Find where the given text appears and provide that cell's center as [X, Y] coordinate. 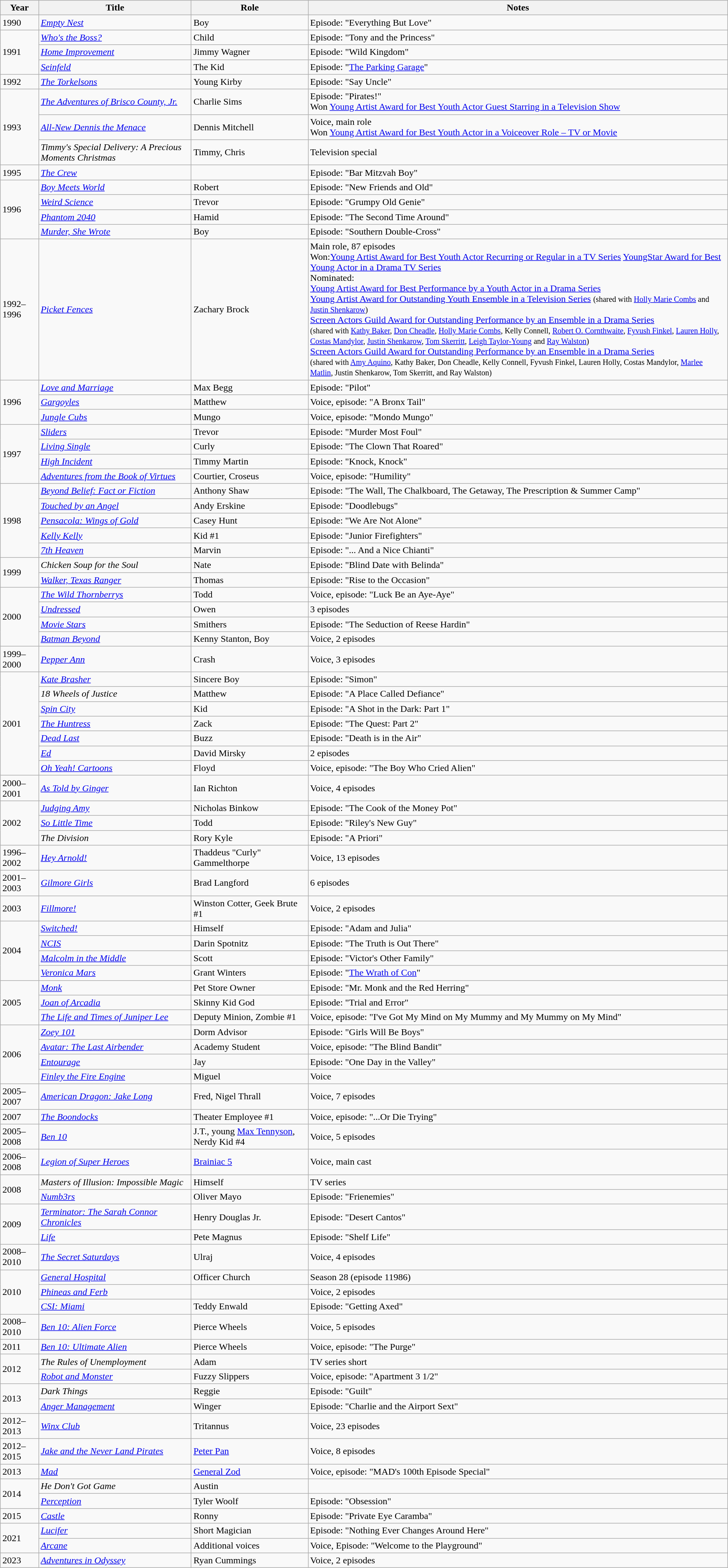
Episode: "Tony and the Princess" [518, 37]
Zoey 101 [115, 1032]
NCIS [115, 943]
Officer Church [250, 1277]
Masters of Illusion: Impossible Magic [115, 1182]
David Mirsky [250, 753]
1997 [19, 454]
Fuzzy Slippers [250, 1376]
1992–1996 [19, 310]
Max Begg [250, 387]
Phineas and Ferb [115, 1292]
Ulraj [250, 1257]
Courtier, Croseus [250, 476]
Adam [250, 1361]
Deputy Minion, Zombie #1 [250, 1017]
2014 [19, 1494]
Legion of Super Heroes [115, 1162]
Gilmore Girls [115, 883]
Lucifer [115, 1531]
Smithers [250, 624]
2011 [19, 1347]
Voice, Episode: "Welcome to the Playground" [518, 1545]
Oh Yeah! Cartoons [115, 768]
Episode: "Murder Most Foul" [518, 432]
Picket Fences [115, 310]
Episode: "New Friends and Old" [518, 187]
Timmy's Special Delivery: A Precious Moments Christmas [115, 152]
1999–2000 [19, 659]
2015 [19, 1516]
Zachary Brock [250, 310]
Episode: "Shelf Life" [518, 1237]
Episode: "Bar Mitzvah Boy" [518, 172]
Pensacola: Wings of Gold [115, 520]
Episode: "One Day in the Valley" [518, 1062]
Boy Meets World [115, 187]
Perception [115, 1501]
Episode: "Wild Kingdom" [518, 52]
Episode: "We Are Not Alone" [518, 520]
Jake and the Never Land Pirates [115, 1452]
1999 [19, 572]
Episode: "Everything But Love" [518, 23]
Hey Arnold! [115, 858]
Role [250, 8]
Ryan Cummings [250, 1560]
2004 [19, 951]
Ben 10: Alien Force [115, 1326]
Skinny Kid God [250, 1002]
J.T., young Max Tennyson, Nerdy Kid #4 [250, 1137]
Dead Last [115, 738]
2021 [19, 1538]
Voice, episode: "The Boy Who Cried Alien" [518, 768]
Touched by an Angel [115, 506]
Ben 10: Ultimate Alien [115, 1347]
Ronny [250, 1516]
He Don't Got Game [115, 1486]
Castle [115, 1516]
Voice, episode: "The Purge" [518, 1347]
Curly [250, 447]
Marvin [250, 550]
High Incident [115, 461]
2001–2003 [19, 883]
Episode: "A Place Called Defiance" [518, 694]
Voice, episode: "Humility" [518, 476]
Veronica Mars [115, 973]
Kate Brasher [115, 679]
Episode: "Say Uncle" [518, 82]
2009 [19, 1225]
Episode: "Simon" [518, 679]
Anthony Shaw [250, 491]
2007 [19, 1117]
Episode: "Riley's New Guy" [518, 823]
Brad Langford [250, 883]
Beyond Belief: Fact or Fiction [115, 491]
Episode: "... And a Nice Chianti" [518, 550]
Notes [518, 8]
Voice, episode: "Apartment 3 1/2" [518, 1376]
Voice, main cast [518, 1162]
1990 [19, 23]
Voice, 13 episodes [518, 858]
Home Improvement [115, 52]
Kelly Kelly [115, 535]
Timmy Martin [250, 461]
The Secret Saturdays [115, 1257]
Episode: "Doodlebugs" [518, 506]
2005–2007 [19, 1096]
Episode: "The Wrath of Con" [518, 973]
Additional voices [250, 1545]
2003 [19, 909]
Peter Pan [250, 1452]
Undressed [115, 610]
Monk [115, 988]
2000–2001 [19, 788]
Jay [250, 1062]
Episode: "The Cook of the Money Pot" [518, 808]
18 Wheels of Justice [115, 694]
Voice [518, 1076]
Episode: "Blind Date with Belinda" [518, 565]
Child [250, 37]
Living Single [115, 447]
Pete Magnus [250, 1237]
TV series [518, 1182]
Episode: "Southern Double-Cross" [518, 232]
Kid [250, 709]
Numb3rs [115, 1197]
Nicholas Binkow [250, 808]
Episode: "The Clown That Roared" [518, 447]
Episode: "Nothing Ever Changes Around Here" [518, 1531]
Gargoyles [115, 402]
Episode: "Charlie and the Airport Sext" [518, 1406]
Empty Nest [115, 23]
Episode: "Getting Axed" [518, 1307]
The Torkelsons [115, 82]
Sincere Boy [250, 679]
Voice, 23 episodes [518, 1426]
Voice, 8 episodes [518, 1452]
6 episodes [518, 883]
The Division [115, 837]
General Zod [250, 1472]
1996–2002 [19, 858]
Kenny Stanton, Boy [250, 639]
Austin [250, 1486]
2006–2008 [19, 1162]
Weird Science [115, 202]
2023 [19, 1560]
Episode: "Guilt" [518, 1391]
Tyler Woolf [250, 1501]
Charlie Sims [250, 102]
Sliders [115, 432]
Rory Kyle [250, 837]
Ed [115, 753]
Episode: "Private Eye Caramba" [518, 1516]
Adventures in Odyssey [115, 1560]
2008 [19, 1190]
Fred, Nigel Thrall [250, 1096]
Voice, episode: "The Blind Bandit" [518, 1047]
Batman Beyond [115, 639]
Voice, episode: "I've Got My Mind on My Mummy and My Mummy on My Mind" [518, 1017]
Robert [250, 187]
Episode: "The Quest: Part 2" [518, 724]
The Huntress [115, 724]
1991 [19, 52]
The Life and Times of Juniper Lee [115, 1017]
Episode: "The Seduction of Reese Hardin" [518, 624]
2012 [19, 1369]
Episode: "Desert Cantos" [518, 1217]
Title [115, 8]
Episode: "Trial and Error" [518, 1002]
Walker, Texas Ranger [115, 580]
2001 [19, 724]
Phantom 2040 [115, 217]
Teddy Enwald [250, 1307]
Buzz [250, 738]
Oliver Mayo [250, 1197]
Thomas [250, 580]
Malcolm in the Middle [115, 958]
Hamid [250, 217]
Jimmy Wagner [250, 52]
Mungo [250, 417]
As Told by Ginger [115, 788]
Owen [250, 610]
Nate [250, 565]
Switched! [115, 929]
Thaddeus "Curly" Gammelthorpe [250, 858]
Young Kirby [250, 82]
2012–2015 [19, 1452]
7th Heaven [115, 550]
Avatar: The Last Airbender [115, 1047]
Episode: "Victor's Other Family" [518, 958]
Miguel [250, 1076]
Mad [115, 1472]
The Kid [250, 67]
Year [19, 8]
Voice, episode: "MAD's 100th Episode Special" [518, 1472]
The Rules of Unemployment [115, 1361]
2005 [19, 1002]
Episode: "Junior Firefighters" [518, 535]
Episode: "Grumpy Old Genie" [518, 202]
Casey Hunt [250, 520]
The Wild Thornberrys [115, 595]
Henry Douglas Jr. [250, 1217]
2006 [19, 1054]
Life [115, 1237]
Episode: "The Parking Garage" [518, 67]
Judging Amy [115, 808]
Robot and Monster [115, 1376]
Theater Employee #1 [250, 1117]
Academy Student [250, 1047]
Finley the Fire Engine [115, 1076]
Crash [250, 659]
Jungle Cubs [115, 417]
Voice, episode: "...Or Die Trying" [518, 1117]
Who's the Boss? [115, 37]
Voice, episode: "Mondo Mungo" [518, 417]
Darin Spotnitz [250, 943]
Episode: "Rise to the Occasion" [518, 580]
Love and Marriage [115, 387]
Voice, episode: "A Bronx Tail" [518, 402]
Episode: "The Truth is Out There" [518, 943]
Seinfeld [115, 67]
Episode: "Pilot" [518, 387]
Episode: "Girls Will Be Boys" [518, 1032]
1998 [19, 520]
2010 [19, 1292]
2012–2013 [19, 1426]
The Boondocks [115, 1117]
Zack [250, 724]
Voice, main roleWon Young Artist Award for Best Youth Actor in a Voiceover Role – TV or Movie [518, 127]
Season 28 (episode 11986) [518, 1277]
Tritannus [250, 1426]
2000 [19, 617]
TV series short [518, 1361]
So Little Time [115, 823]
Joan of Arcadia [115, 1002]
Scott [250, 958]
Episode: "Death is in the Air" [518, 738]
2 episodes [518, 753]
The Adventures of Brisco County, Jr. [115, 102]
Movie Stars [115, 624]
Anger Management [115, 1406]
Voice, episode: "Luck Be an Aye-Aye" [518, 595]
Ben 10 [115, 1137]
All-New Dennis the Menace [115, 127]
Episode: "A Shot in the Dark: Part 1" [518, 709]
Fillmore! [115, 909]
Kid #1 [250, 535]
Timmy, Chris [250, 152]
Murder, She Wrote [115, 232]
Episode: "Obsession" [518, 1501]
Adventures from the Book of Virtues [115, 476]
Short Magician [250, 1531]
Television special [518, 152]
Brainiac 5 [250, 1162]
Episode: "The Second Time Around" [518, 217]
Voice, 3 episodes [518, 659]
Reggie [250, 1391]
General Hospital [115, 1277]
Terminator: The Sarah Connor Chronicles [115, 1217]
Episode: "A Priori" [518, 837]
Episode: "The Wall, The Chalkboard, The Getaway, The Prescription & Summer Camp" [518, 491]
3 episodes [518, 610]
2002 [19, 823]
1993 [19, 127]
Episode: "Pirates!"Won Young Artist Award for Best Youth Actor Guest Starring in a Television Show [518, 102]
American Dragon: Jake Long [115, 1096]
Winx Club [115, 1426]
Episode: "Adam and Julia" [518, 929]
1995 [19, 172]
Episode: "Mr. Monk and the Red Herring" [518, 988]
Entourage [115, 1062]
Voice, 7 episodes [518, 1096]
Floyd [250, 768]
Episode: "Frienemies" [518, 1197]
Chicken Soup for the Soul [115, 565]
1992 [19, 82]
Winston Cotter, Geek Brute #1 [250, 909]
Ian Richton [250, 788]
Spin City [115, 709]
Pet Store Owner [250, 988]
Episode: "Knock, Knock" [518, 461]
Pepper Ann [115, 659]
Dennis Mitchell [250, 127]
Dark Things [115, 1391]
Winger [250, 1406]
CSI: Miami [115, 1307]
Dorm Advisor [250, 1032]
The Crew [115, 172]
Grant Winters [250, 973]
Andy Erskine [250, 506]
2005–2008 [19, 1137]
Arcane [115, 1545]
